Output the [X, Y] coordinate of the center of the cell containing the given text.  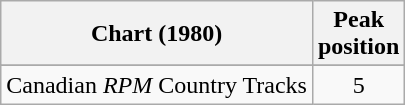
Peakposition [358, 34]
Chart (1980) [157, 34]
Canadian RPM Country Tracks [157, 85]
5 [358, 85]
